Return the [X, Y] coordinate for the center point of the cell that contains the specified text.  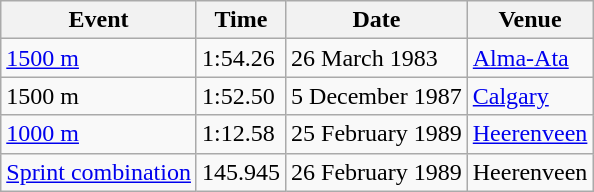
1:54.26 [240, 58]
5 December 1987 [377, 96]
26 February 1989 [377, 172]
Venue [530, 20]
Event [99, 20]
1000 m [99, 134]
25 February 1989 [377, 134]
Calgary [530, 96]
1:12.58 [240, 134]
Time [240, 20]
Date [377, 20]
Sprint combination [99, 172]
Alma-Ata [530, 58]
26 March 1983 [377, 58]
145.945 [240, 172]
1:52.50 [240, 96]
